Return (x, y) of the center of cell containing provided text 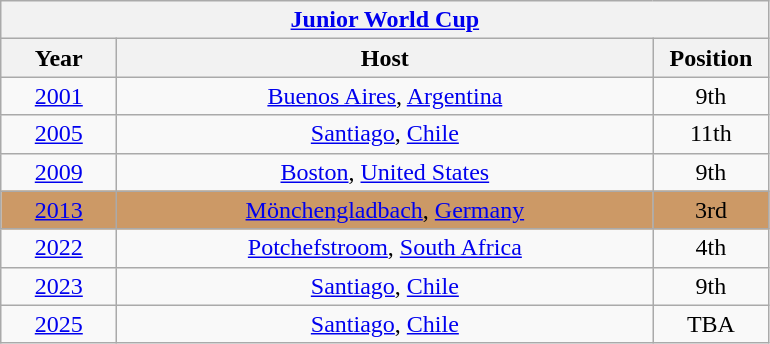
Buenos Aires, Argentina (385, 96)
2013 (59, 210)
4th (711, 248)
2009 (59, 172)
Year (59, 58)
2005 (59, 134)
2025 (59, 324)
2022 (59, 248)
3rd (711, 210)
11th (711, 134)
Host (385, 58)
2001 (59, 96)
Mönchengladbach, Germany (385, 210)
Junior World Cup (385, 20)
Boston, United States (385, 172)
2023 (59, 286)
TBA (711, 324)
Potchefstroom, South Africa (385, 248)
Position (711, 58)
